Return the (x, y) coordinate for the center point of the cell that contains the specified text.  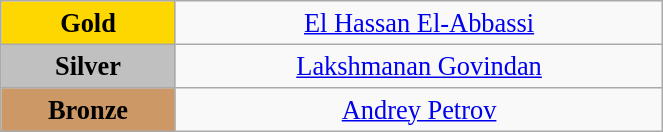
Andrey Petrov (419, 109)
Gold (88, 22)
Lakshmanan Govindan (419, 66)
El Hassan El-Abbassi (419, 22)
Bronze (88, 109)
Silver (88, 66)
